Return the [X, Y] coordinate for the center point of the cell that contains the specified text.  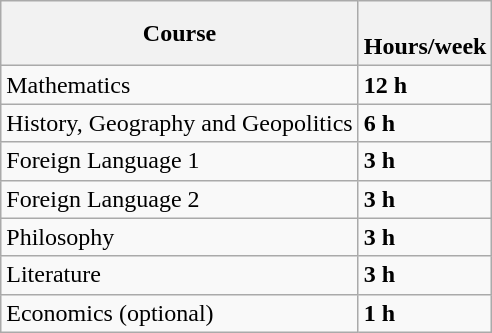
12 h [425, 85]
Literature [180, 275]
History, Geography and Geopolitics [180, 123]
1 h [425, 313]
Economics (optional) [180, 313]
Philosophy [180, 237]
6 h [425, 123]
Mathematics [180, 85]
Foreign Language 1 [180, 161]
Hours/week [425, 34]
Foreign Language 2 [180, 199]
Course [180, 34]
